Determine the (X, Y) coordinate at the center of the cell enclosing the given text.  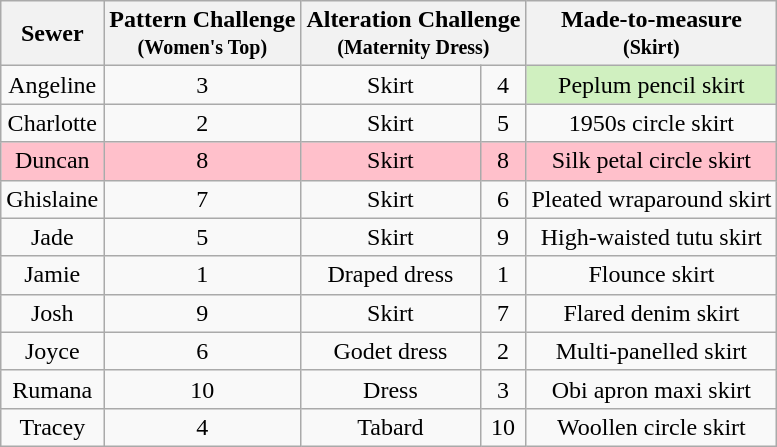
Rumana (52, 389)
Joyce (52, 351)
Angeline (52, 85)
Godet dress (390, 351)
Jade (52, 237)
Pleated wraparound skirt (652, 199)
Multi-panelled skirt (652, 351)
Draped dress (390, 275)
Silk petal circle skirt (652, 161)
Jamie (52, 275)
Josh (52, 313)
Tracey (52, 427)
Pattern Challenge(Women's Top) (202, 34)
Peplum pencil skirt (652, 85)
Flounce skirt (652, 275)
Duncan (52, 161)
Made-to-measure(Skirt) (652, 34)
High-waisted tutu skirt (652, 237)
Ghislaine (52, 199)
Flared denim skirt (652, 313)
Tabard (390, 427)
Dress (390, 389)
Sewer (52, 34)
Obi apron maxi skirt (652, 389)
Alteration Challenge(Maternity Dress) (414, 34)
Charlotte (52, 123)
Woollen circle skirt (652, 427)
1950s circle skirt (652, 123)
